Capture the cell that displays the provided text and extract its [X, Y] central coordinate. 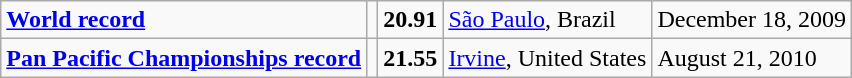
20.91 [410, 20]
World record [184, 20]
December 18, 2009 [752, 20]
Pan Pacific Championships record [184, 58]
21.55 [410, 58]
August 21, 2010 [752, 58]
Irvine, United States [548, 58]
São Paulo, Brazil [548, 20]
